Scan for the cell matching the given text and deliver its (X, Y) coordinate at center. 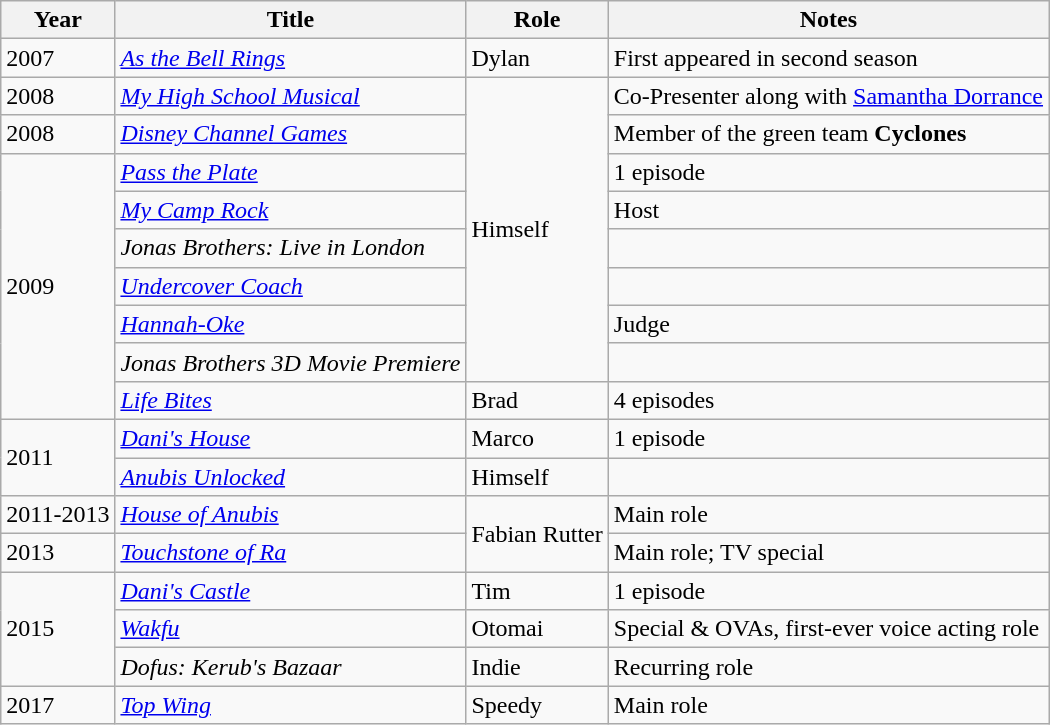
Undercover Coach (290, 286)
Pass the Plate (290, 172)
Judge (828, 324)
Jonas Brothers 3D Movie Premiere (290, 362)
Co-Presenter along with Samantha Dorrance (828, 96)
Touchstone of Ra (290, 553)
Marco (537, 438)
Anubis Unlocked (290, 477)
Member of the green team Cyclones (828, 134)
Dani's House (290, 438)
Host (828, 210)
Dofus: Kerub's Bazaar (290, 667)
Indie (537, 667)
4 episodes (828, 400)
2015 (58, 629)
Hannah-Oke (290, 324)
As the Bell Rings (290, 58)
Recurring role (828, 667)
First appeared in second season (828, 58)
Brad (537, 400)
Tim (537, 591)
Life Bites (290, 400)
2011-2013 (58, 515)
Dylan (537, 58)
2007 (58, 58)
2013 (58, 553)
2011 (58, 457)
My High School Musical (290, 96)
Wakfu (290, 629)
2009 (58, 286)
Main role; TV special (828, 553)
Dani's Castle (290, 591)
Title (290, 20)
Year (58, 20)
My Camp Rock (290, 210)
Jonas Brothers: Live in London (290, 248)
Notes (828, 20)
Otomai (537, 629)
Disney Channel Games (290, 134)
2017 (58, 705)
Fabian Rutter (537, 534)
House of Anubis (290, 515)
Special & OVAs, first-ever voice acting role (828, 629)
Top Wing (290, 705)
Speedy (537, 705)
Role (537, 20)
